Return the [x, y] coordinate for the center point of the cell that contains the specified text.  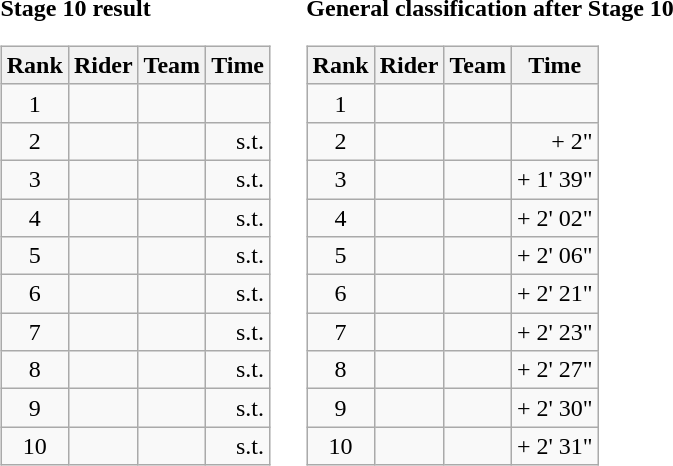
+ 1' 39" [554, 179]
+ 2' 21" [554, 294]
+ 2' 30" [554, 408]
+ 2' 23" [554, 332]
+ 2' 27" [554, 370]
+ 2" [554, 141]
+ 2' 06" [554, 256]
+ 2' 02" [554, 217]
+ 2' 31" [554, 446]
